From the cell containing the given text, extract its center point as (X, Y) coordinate. 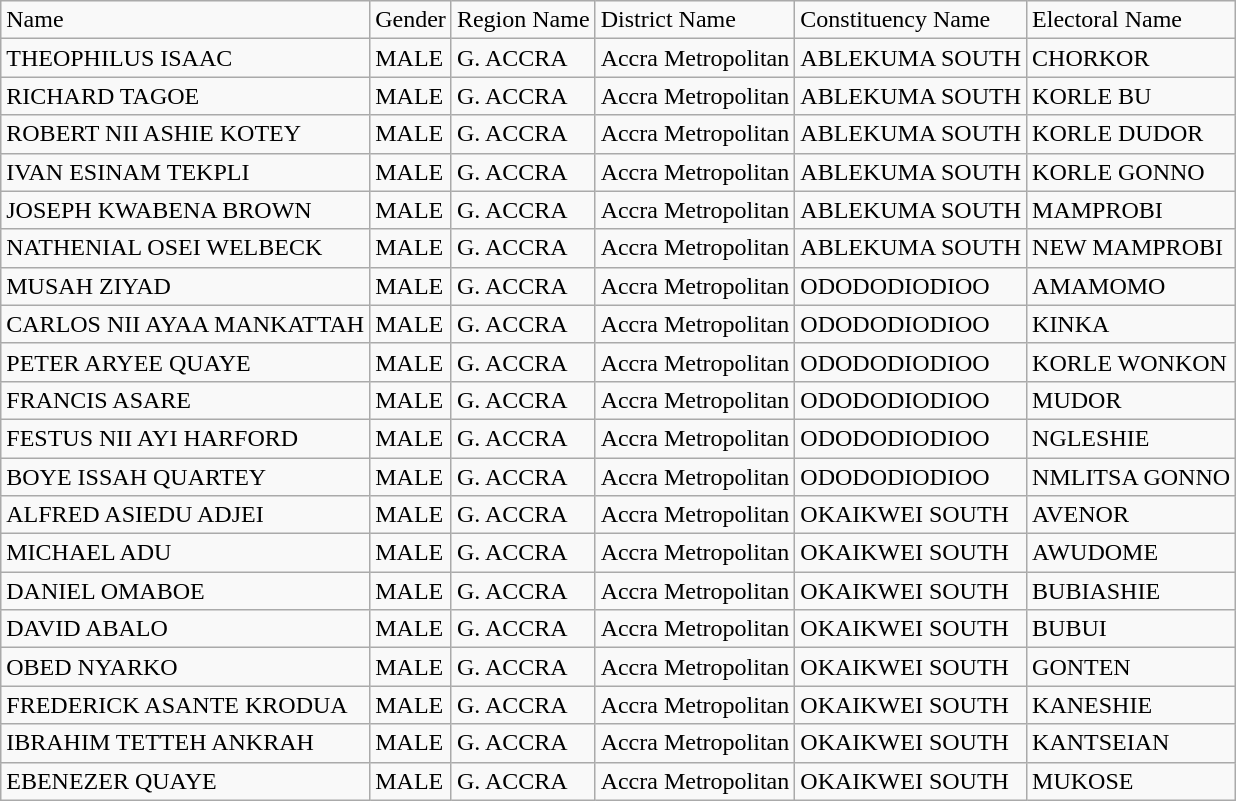
KANTSEIAN (1132, 743)
MAMPROBI (1132, 210)
BUBUI (1132, 629)
KORLE BU (1132, 96)
ALFRED ASIEDU ADJEI (186, 515)
AVENOR (1132, 515)
Name (186, 20)
Region Name (523, 20)
OBED NYARKO (186, 667)
KORLE GONNO (1132, 172)
THEOPHILUS ISAAC (186, 58)
IVAN ESINAM TEKPLI (186, 172)
EBENEZER QUAYE (186, 781)
District Name (695, 20)
NEW MAMPROBI (1132, 248)
MUDOR (1132, 400)
NATHENIAL OSEI WELBECK (186, 248)
MUKOSE (1132, 781)
FESTUS NII AYI HARFORD (186, 438)
JOSEPH KWABENA BROWN (186, 210)
KORLE WONKON (1132, 362)
NGLESHIE (1132, 438)
GONTEN (1132, 667)
RICHARD TAGOE (186, 96)
AWUDOME (1132, 553)
BOYE ISSAH QUARTEY (186, 477)
DANIEL OMABOE (186, 591)
MUSAH ZIYAD (186, 286)
ROBERT NII ASHIE KOTEY (186, 134)
DAVID ABALO (186, 629)
Constituency Name (911, 20)
KINKA (1132, 324)
NMLITSA GONNO (1132, 477)
Electoral Name (1132, 20)
PETER ARYEE QUAYE (186, 362)
AMAMOMO (1132, 286)
KANESHIE (1132, 705)
FRANCIS ASARE (186, 400)
CARLOS NII AYAA MANKATTAH (186, 324)
BUBIASHIE (1132, 591)
MICHAEL ADU (186, 553)
KORLE DUDOR (1132, 134)
FREDERICK ASANTE KRODUA (186, 705)
Gender (411, 20)
CHORKOR (1132, 58)
IBRAHIM TETTEH ANKRAH (186, 743)
